Extract the [X, Y] coordinate from the center of the cell holding the provided text.  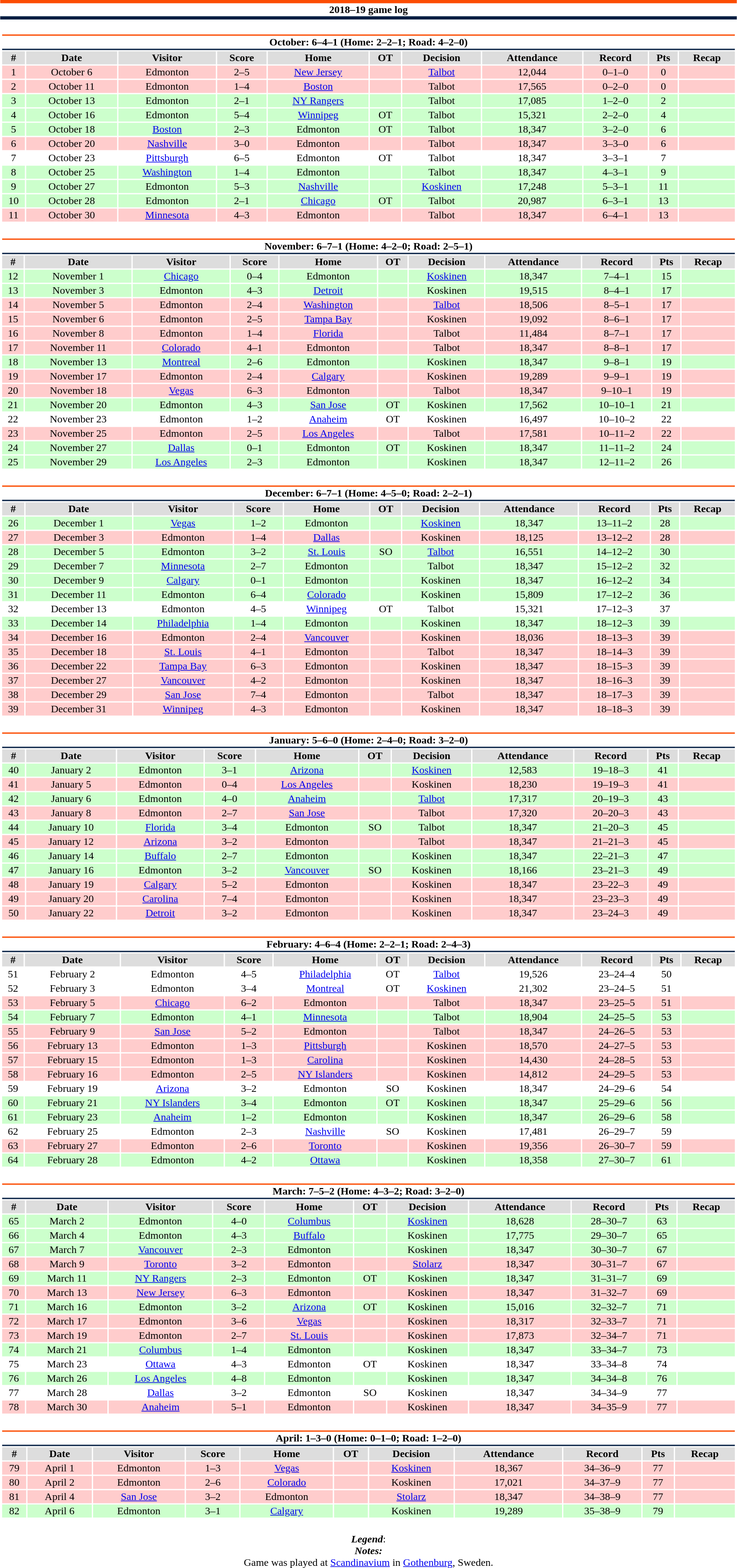
December 11 [79, 595]
27–30–7 [617, 1160]
21,302 [533, 988]
April: 1–3–0 (Home: 0–1–0; Road: 1–2–0) [368, 1438]
40 [13, 770]
October 16 [72, 115]
6–3–1 [616, 201]
December 27 [79, 681]
29–30–7 [609, 1235]
68 [14, 1264]
64 [13, 1160]
16,497 [533, 419]
22–21–3 [611, 856]
17,021 [508, 1482]
March 19 [67, 1336]
23–22–3 [611, 884]
10 [13, 201]
15,016 [520, 1307]
10–10–1 [617, 405]
December 13 [79, 609]
March 7 [67, 1250]
October 30 [72, 215]
November 5 [78, 305]
70 [14, 1292]
February 2 [73, 974]
March 11 [67, 1279]
16–12–2 [614, 580]
16,551 [529, 552]
January 16 [71, 870]
26–29–7 [617, 1131]
12,044 [532, 72]
January 10 [71, 827]
4–3–1 [616, 172]
March 30 [67, 1407]
November 3 [78, 291]
31–31–7 [609, 1279]
December 7 [79, 566]
78 [14, 1407]
34–35–9 [609, 1407]
19–18–3 [611, 770]
30–31–7 [609, 1264]
February 15 [73, 1060]
3–3–1 [616, 158]
21–21–3 [611, 842]
17,317 [523, 799]
18,317 [520, 1321]
23–21–3 [611, 870]
3–0 [242, 143]
31–32–7 [609, 1292]
80 [14, 1482]
12 [13, 276]
February 5 [73, 1003]
6–5 [242, 158]
December 22 [79, 666]
January 19 [71, 884]
March 9 [67, 1264]
29 [13, 566]
33–34–8 [609, 1364]
8–4–1 [617, 291]
33 [13, 623]
14,430 [533, 1060]
December 1 [79, 523]
17–12–3 [614, 609]
14 [13, 305]
October 23 [72, 158]
38 [13, 695]
0–2–0 [616, 86]
17,248 [532, 187]
60 [13, 1103]
November 13 [78, 362]
9–10–1 [617, 390]
34–37–9 [602, 1482]
October 13 [72, 101]
20,987 [532, 201]
5–4 [242, 115]
30–30–7 [609, 1250]
January 6 [71, 799]
28–30–7 [609, 1221]
17,581 [533, 434]
8–5–1 [617, 305]
17,481 [533, 1131]
8 [13, 172]
18–13–3 [614, 637]
18,358 [533, 1160]
January 20 [71, 899]
March 2 [67, 1221]
February 23 [73, 1117]
November 8 [78, 333]
March 4 [67, 1235]
February 27 [73, 1146]
March 28 [67, 1393]
October 6 [72, 72]
23–24–3 [611, 913]
23–24–5 [617, 988]
32–33–7 [609, 1321]
17,775 [520, 1235]
9–8–1 [617, 362]
April 6 [60, 1511]
November 29 [78, 462]
April 1 [60, 1468]
January 8 [71, 813]
October 25 [72, 172]
2018–19 game log [368, 10]
February 3 [73, 988]
December 31 [79, 709]
18,904 [533, 1017]
March 13 [67, 1292]
34–38–9 [602, 1497]
19,526 [533, 974]
18,230 [523, 785]
February 16 [73, 1074]
24–27–5 [617, 1045]
17–12–2 [614, 595]
18–12–3 [614, 623]
October: 6–4–1 (Home: 2–2–1; Road: 4–2–0) [368, 42]
18,506 [533, 305]
February 13 [73, 1045]
25–29–6 [617, 1103]
23–23–3 [611, 899]
February: 4–6–4 (Home: 2–2–1; Road: 2–4–3) [368, 945]
44 [13, 827]
46 [13, 856]
November 1 [78, 276]
18–17–3 [614, 695]
34–34–8 [609, 1378]
November 11 [78, 348]
18–14–3 [614, 652]
14,812 [533, 1074]
19,092 [533, 319]
17,873 [520, 1336]
18,166 [523, 870]
November: 6–7–1 (Home: 4–2–0; Road: 2–5–1) [368, 246]
13–12–2 [614, 538]
17,562 [533, 405]
27 [13, 538]
4–8 [239, 1378]
81 [14, 1497]
18 [13, 362]
February 19 [73, 1089]
7–4–1 [617, 276]
3–3–0 [616, 143]
18–15–3 [614, 666]
5 [13, 130]
1–2–0 [616, 101]
32–34–7 [609, 1336]
December 29 [79, 695]
24–28–5 [617, 1060]
October 27 [72, 187]
5–3–1 [616, 187]
10–10–2 [617, 419]
January 5 [71, 785]
0–1–0 [616, 72]
26–30–7 [617, 1146]
17,320 [523, 813]
20–20–3 [611, 813]
34–36–9 [602, 1468]
December 9 [79, 580]
March: 7–5–2 (Home: 4–3–2; Road: 3–2–0) [368, 1191]
2–2–0 [616, 115]
January: 5–6–0 (Home: 2–4–0; Road: 3–2–0) [368, 740]
52 [13, 988]
December 18 [79, 652]
20–19–3 [611, 799]
6–4–1 [616, 215]
23 [13, 434]
21–20–3 [611, 827]
31 [13, 595]
17,565 [532, 86]
March 17 [67, 1321]
13–11–2 [614, 523]
18,367 [508, 1468]
24–26–5 [617, 1032]
32–32–7 [609, 1307]
9–9–1 [617, 377]
10–11–2 [617, 434]
February 28 [73, 1160]
January 14 [71, 856]
18,036 [529, 637]
6–4 [258, 595]
12,583 [523, 770]
35 [13, 652]
January 2 [71, 770]
5–1 [239, 1407]
14–12–2 [614, 552]
8–8–1 [617, 348]
24–29–5 [617, 1074]
42 [13, 799]
December 14 [79, 623]
8–6–1 [617, 319]
January 12 [71, 842]
March 16 [67, 1307]
11–11–2 [617, 448]
April 4 [60, 1497]
February 25 [73, 1131]
35–38–9 [602, 1511]
February 7 [73, 1017]
3–6 [239, 1321]
October 28 [72, 201]
62 [13, 1131]
April 2 [60, 1482]
66 [14, 1235]
November 25 [78, 434]
82 [14, 1511]
15–12–2 [614, 566]
23–24–4 [617, 974]
November 17 [78, 377]
48 [13, 884]
December: 6–7–1 (Home: 4–5–0; Road: 2–2–1) [368, 493]
33–34–7 [609, 1350]
October 18 [72, 130]
December 3 [79, 538]
18,628 [520, 1221]
November 18 [78, 390]
March 26 [67, 1378]
72 [14, 1321]
18–18–3 [614, 709]
19–19–3 [611, 785]
16 [13, 333]
November 23 [78, 419]
November 6 [78, 319]
26–29–6 [617, 1117]
19,515 [533, 291]
18–16–3 [614, 681]
October 20 [72, 143]
25 [13, 462]
34–34–9 [609, 1393]
3 [13, 101]
20 [13, 390]
March 21 [67, 1350]
57 [13, 1060]
24–25–5 [617, 1017]
October 11 [72, 86]
12–11–2 [617, 462]
3–2–0 [616, 130]
6–2 [249, 1003]
November 20 [78, 405]
18,125 [529, 538]
March 23 [67, 1364]
19,356 [533, 1146]
15,809 [529, 595]
11,484 [533, 333]
23–25–5 [617, 1003]
75 [14, 1364]
December 16 [79, 637]
November 27 [78, 448]
18,570 [533, 1045]
1 [13, 72]
5–3 [242, 187]
55 [13, 1032]
December 5 [79, 552]
February 21 [73, 1103]
January 22 [71, 913]
24–29–6 [617, 1089]
17,085 [532, 101]
8–7–1 [617, 333]
February 9 [73, 1032]
